Return [X, Y] of the center of cell containing provided text 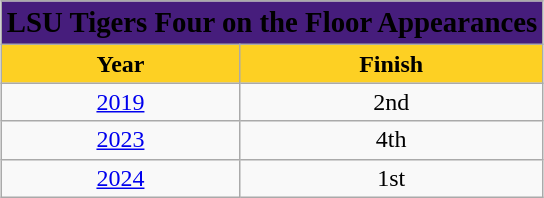
4th [392, 140]
2024 [120, 178]
LSU Tigers Four on the Floor Appearances [272, 23]
2019 [120, 102]
Year [120, 64]
2nd [392, 102]
2023 [120, 140]
Finish [392, 64]
1st [392, 178]
